Return (X, Y) of the center of cell containing provided text 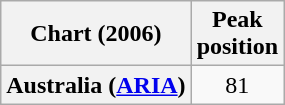
Chart (2006) (96, 34)
81 (237, 85)
Australia (ARIA) (96, 85)
Peakposition (237, 34)
